Provide the [X, Y] coordinate of the cell's center where the given text is located.  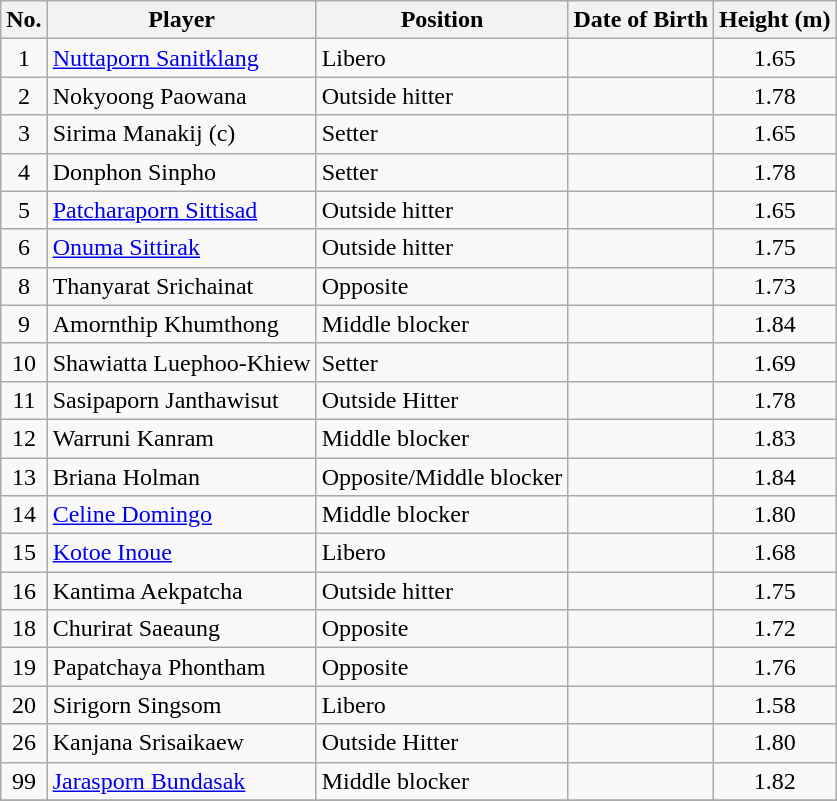
1 [24, 58]
26 [24, 743]
Sirigorn Singsom [182, 705]
Height (m) [775, 20]
Opposite/Middle blocker [442, 477]
Thanyarat Srichainat [182, 286]
19 [24, 667]
Papatchaya Phontham [182, 667]
1.72 [775, 629]
Sirima Manakij (c) [182, 134]
Kotoe Inoue [182, 553]
99 [24, 781]
Patcharaporn Sittisad [182, 210]
Nokyoong Paowana [182, 96]
10 [24, 362]
1.83 [775, 438]
1.69 [775, 362]
9 [24, 324]
Onuma Sittirak [182, 248]
6 [24, 248]
5 [24, 210]
Briana Holman [182, 477]
Kanjana Srisaikaew [182, 743]
Sasipaporn Janthawisut [182, 400]
Date of Birth [641, 20]
Nuttaporn Sanitklang [182, 58]
4 [24, 172]
20 [24, 705]
3 [24, 134]
14 [24, 515]
13 [24, 477]
Churirat Saeaung [182, 629]
12 [24, 438]
Player [182, 20]
Kantima Aekpatcha [182, 591]
11 [24, 400]
1.73 [775, 286]
Warruni Kanram [182, 438]
1.68 [775, 553]
8 [24, 286]
1.76 [775, 667]
Donphon Sinpho [182, 172]
Shawiatta Luephoo-Khiew [182, 362]
1.82 [775, 781]
Jarasporn Bundasak [182, 781]
Position [442, 20]
2 [24, 96]
Celine Domingo [182, 515]
1.58 [775, 705]
18 [24, 629]
No. [24, 20]
15 [24, 553]
16 [24, 591]
Amornthip Khumthong [182, 324]
